From the cell containing the given text, extract its center point as [X, Y] coordinate. 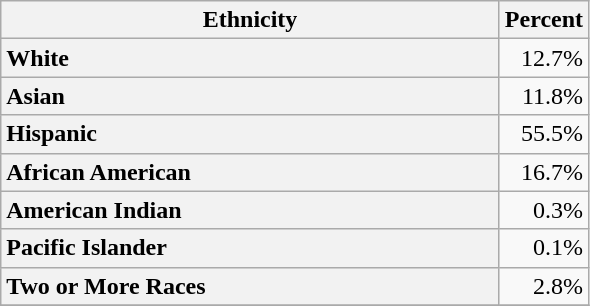
American Indian [250, 210]
African American [250, 172]
Asian [250, 96]
0.1% [544, 248]
11.8% [544, 96]
Percent [544, 20]
Two or More Races [250, 286]
Pacific Islander [250, 248]
2.8% [544, 286]
White [250, 58]
12.7% [544, 58]
55.5% [544, 134]
Hispanic [250, 134]
0.3% [544, 210]
16.7% [544, 172]
Ethnicity [250, 20]
